Return the (X, Y) coordinate for the center point of the cell that contains the specified text.  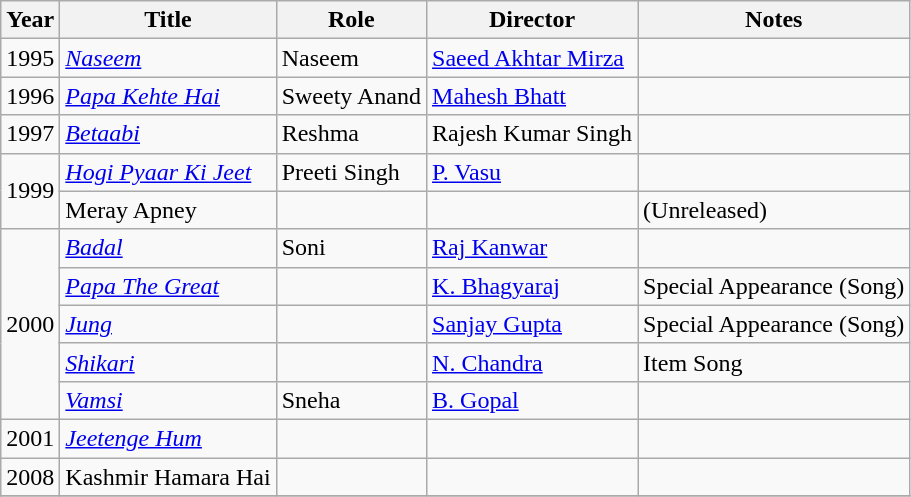
Papa The Great (168, 286)
Reshma (351, 134)
Mahesh Bhatt (532, 96)
Director (532, 20)
Papa Kehte Hai (168, 96)
Jung (168, 324)
Saeed Akhtar Mirza (532, 58)
Soni (351, 248)
(Unreleased) (774, 210)
1995 (30, 58)
Notes (774, 20)
B. Gopal (532, 400)
Sweety Anand (351, 96)
Sanjay Gupta (532, 324)
Shikari (168, 362)
Raj Kanwar (532, 248)
2008 (30, 477)
1997 (30, 134)
2000 (30, 324)
Year (30, 20)
Vamsi (168, 400)
Jeetenge Hum (168, 438)
K. Bhagyaraj (532, 286)
Betaabi (168, 134)
2001 (30, 438)
Role (351, 20)
Preeti Singh (351, 172)
Item Song (774, 362)
1999 (30, 191)
Hogi Pyaar Ki Jeet (168, 172)
Title (168, 20)
Badal (168, 248)
P. Vasu (532, 172)
Rajesh Kumar Singh (532, 134)
Sneha (351, 400)
1996 (30, 96)
Meray Apney (168, 210)
Kashmir Hamara Hai (168, 477)
N. Chandra (532, 362)
